Extract the (X, Y) coordinate from the center of the cell holding the provided text.  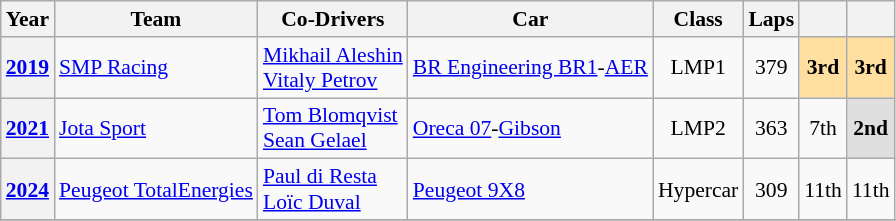
Car (530, 19)
2nd (871, 128)
Jota Sport (156, 128)
BR Engineering BR1-AER (530, 68)
7th (823, 128)
Laps (771, 19)
Hypercar (698, 190)
Tom Blomqvist Sean Gelael (333, 128)
363 (771, 128)
Peugeot TotalEnergies (156, 190)
Team (156, 19)
2019 (28, 68)
Co-Drivers (333, 19)
Oreca 07-Gibson (530, 128)
Paul di Resta Loïc Duval (333, 190)
309 (771, 190)
LMP1 (698, 68)
LMP2 (698, 128)
Year (28, 19)
SMP Racing (156, 68)
2024 (28, 190)
2021 (28, 128)
Peugeot 9X8 (530, 190)
Class (698, 19)
379 (771, 68)
Mikhail Aleshin Vitaly Petrov (333, 68)
